Detect which cell encompasses the target text, then output its [x, y] center coordinate. 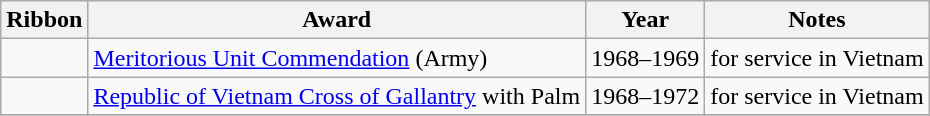
1968–1972 [646, 96]
Notes [817, 20]
Year [646, 20]
Republic of Vietnam Cross of Gallantry with Palm [337, 96]
1968–1969 [646, 58]
Meritorious Unit Commendation (Army) [337, 58]
Award [337, 20]
Ribbon [44, 20]
